For the text-containing cell, return its midpoint in [X, Y] coordinate format. 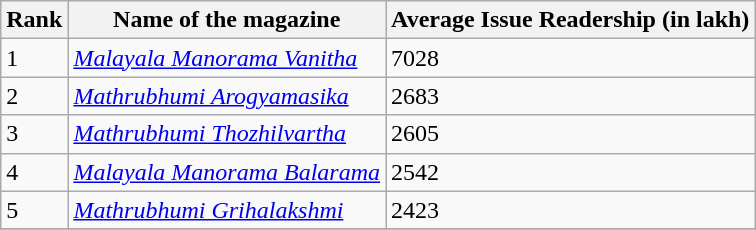
Mathrubhumi Arogyamasika [227, 96]
Name of the magazine [227, 20]
5 [34, 210]
Mathrubhumi Grihalakshmi [227, 210]
Malayala Manorama Vanitha [227, 58]
Average Issue Readership (in lakh) [570, 20]
7028 [570, 58]
2 [34, 96]
2542 [570, 172]
2605 [570, 134]
2683 [570, 96]
3 [34, 134]
Rank [34, 20]
Mathrubhumi Thozhilvartha [227, 134]
1 [34, 58]
Malayala Manorama Balarama [227, 172]
4 [34, 172]
2423 [570, 210]
